Pinpoint the cell where the given text exists, returning its [X, Y] midpoint coordinate. 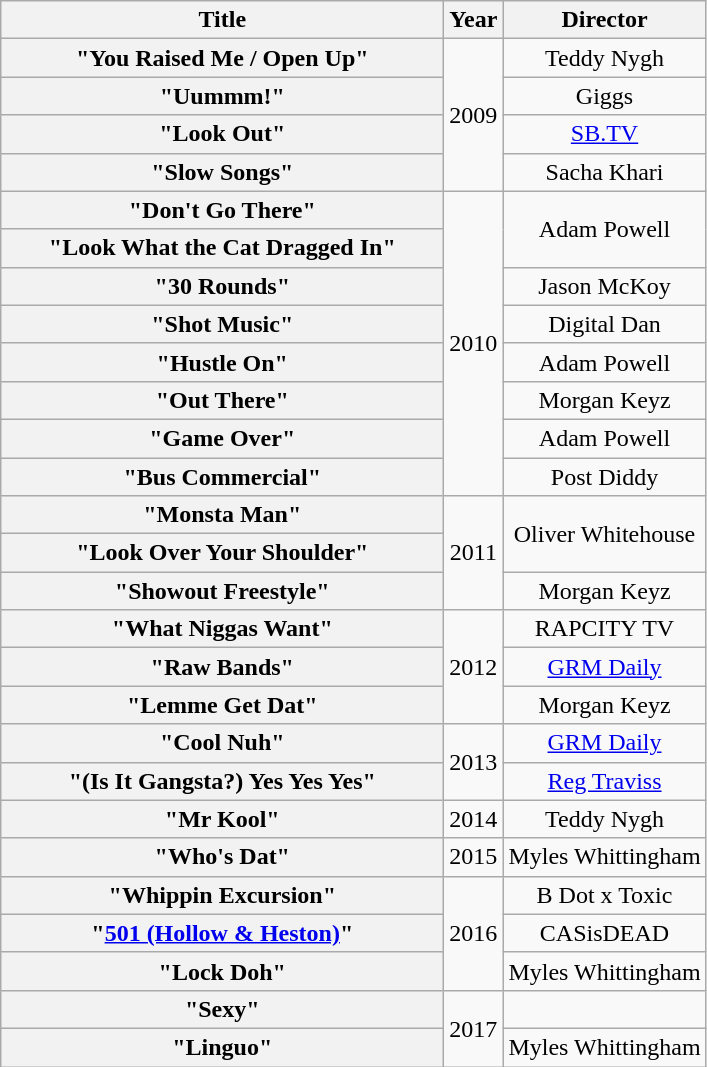
Reg Traviss [604, 781]
"Hustle On" [222, 362]
"Bus Commercial" [222, 477]
2010 [474, 343]
Year [474, 20]
Giggs [604, 96]
2009 [474, 115]
CASisDEAD [604, 933]
"(Is It Gangsta?) Yes Yes Yes" [222, 781]
"Showout Freestyle" [222, 591]
"Don't Go There" [222, 210]
2012 [474, 667]
"Lock Doh" [222, 971]
"Mr Kool" [222, 819]
Oliver Whitehouse [604, 534]
"Look What the Cat Dragged In" [222, 248]
2011 [474, 553]
Title [222, 20]
"Linguo" [222, 1047]
"Cool Nuh" [222, 743]
"Out There" [222, 400]
"501 (Hollow & Heston)" [222, 933]
"Uummm!" [222, 96]
2013 [474, 762]
2017 [474, 1028]
"Shot Music" [222, 324]
"Sexy" [222, 1009]
2014 [474, 819]
2016 [474, 933]
"Slow Songs" [222, 172]
"You Raised Me / Open Up" [222, 58]
"Game Over" [222, 438]
"Monsta Man" [222, 515]
"Raw Bands" [222, 667]
2015 [474, 857]
"Look Over Your Shoulder" [222, 553]
"What Niggas Want" [222, 629]
SB.TV [604, 134]
Jason McKoy [604, 286]
"Look Out" [222, 134]
"30 Rounds" [222, 286]
Sacha Khari [604, 172]
"Who's Dat" [222, 857]
"Lemme Get Dat" [222, 705]
Director [604, 20]
Digital Dan [604, 324]
B Dot x Toxic [604, 895]
"Whippin Excursion" [222, 895]
RAPCITY TV [604, 629]
Post Diddy [604, 477]
